Capture the cell that displays the provided text and extract its [x, y] central coordinate. 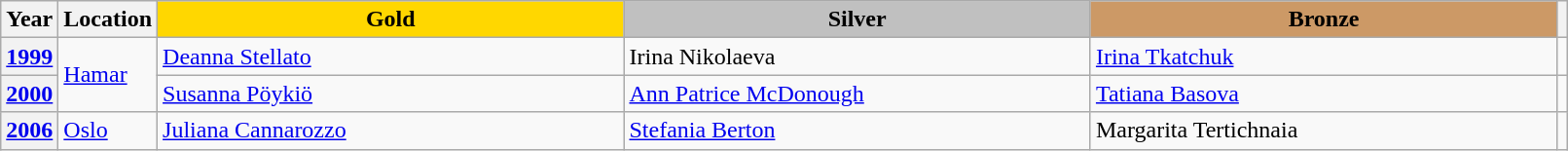
Silver [857, 19]
Hamar [108, 75]
Deanna Stellato [391, 57]
Tatiana Basova [1324, 94]
Stefania Berton [857, 131]
Location [108, 19]
Irina Nikolaeva [857, 57]
1999 [29, 57]
Oslo [108, 131]
Year [29, 19]
Margarita Tertichnaia [1324, 131]
Susanna Pöykiö [391, 94]
2000 [29, 94]
Irina Tkatchuk [1324, 57]
Gold [391, 19]
2006 [29, 131]
Bronze [1324, 19]
Juliana Cannarozzo [391, 131]
Ann Patrice McDonough [857, 94]
